Search for the cell housing the specified text and yield its [X, Y] center coordinate. 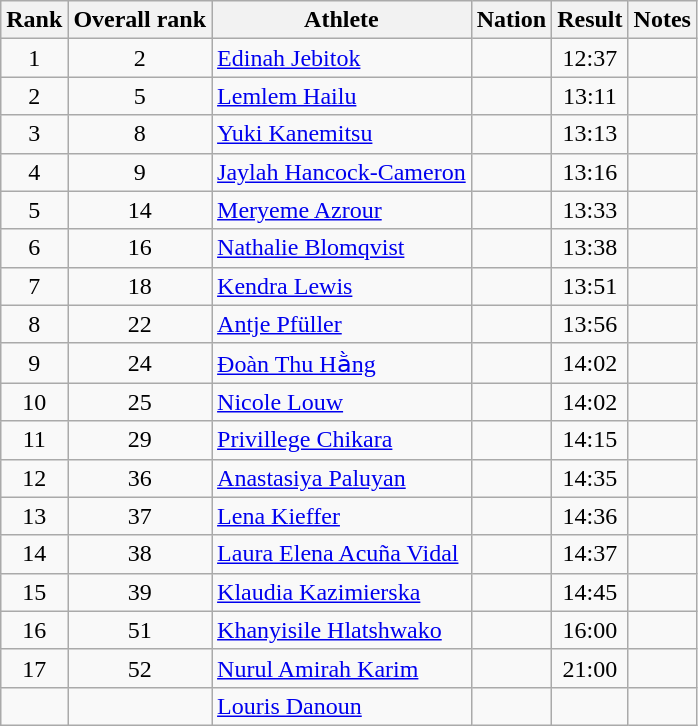
24 [140, 363]
13:13 [590, 134]
14:35 [590, 478]
13:33 [590, 210]
13:56 [590, 324]
Nicole Louw [342, 402]
4 [34, 172]
16:00 [590, 630]
3 [34, 134]
14:15 [590, 440]
13:11 [590, 96]
51 [140, 630]
Antje Pfüller [342, 324]
18 [140, 286]
14:36 [590, 516]
Result [590, 20]
Meryeme Azrour [342, 210]
14:37 [590, 554]
Nathalie Blomqvist [342, 248]
Athlete [342, 20]
14:45 [590, 592]
13:51 [590, 286]
22 [140, 324]
Đoàn Thu Hằng [342, 363]
21:00 [590, 668]
17 [34, 668]
Edinah Jebitok [342, 58]
1 [34, 58]
38 [140, 554]
12:37 [590, 58]
Nurul Amirah Karim [342, 668]
12 [34, 478]
Klaudia Kazimierska [342, 592]
Notes [662, 20]
Louris Danoun [342, 706]
Rank [34, 20]
39 [140, 592]
13:16 [590, 172]
Jaylah Hancock-Cameron [342, 172]
Laura Elena Acuña Vidal [342, 554]
10 [34, 402]
13:38 [590, 248]
6 [34, 248]
15 [34, 592]
Yuki Kanemitsu [342, 134]
Privillege Chikara [342, 440]
Nation [511, 20]
Kendra Lewis [342, 286]
Lemlem Hailu [342, 96]
52 [140, 668]
36 [140, 478]
Overall rank [140, 20]
25 [140, 402]
11 [34, 440]
7 [34, 286]
37 [140, 516]
Khanyisile Hlatshwako [342, 630]
Anastasiya Paluyan [342, 478]
Lena Kieffer [342, 516]
13 [34, 516]
29 [140, 440]
